Extract the [x, y] coordinate from the center of the cell holding the provided text.  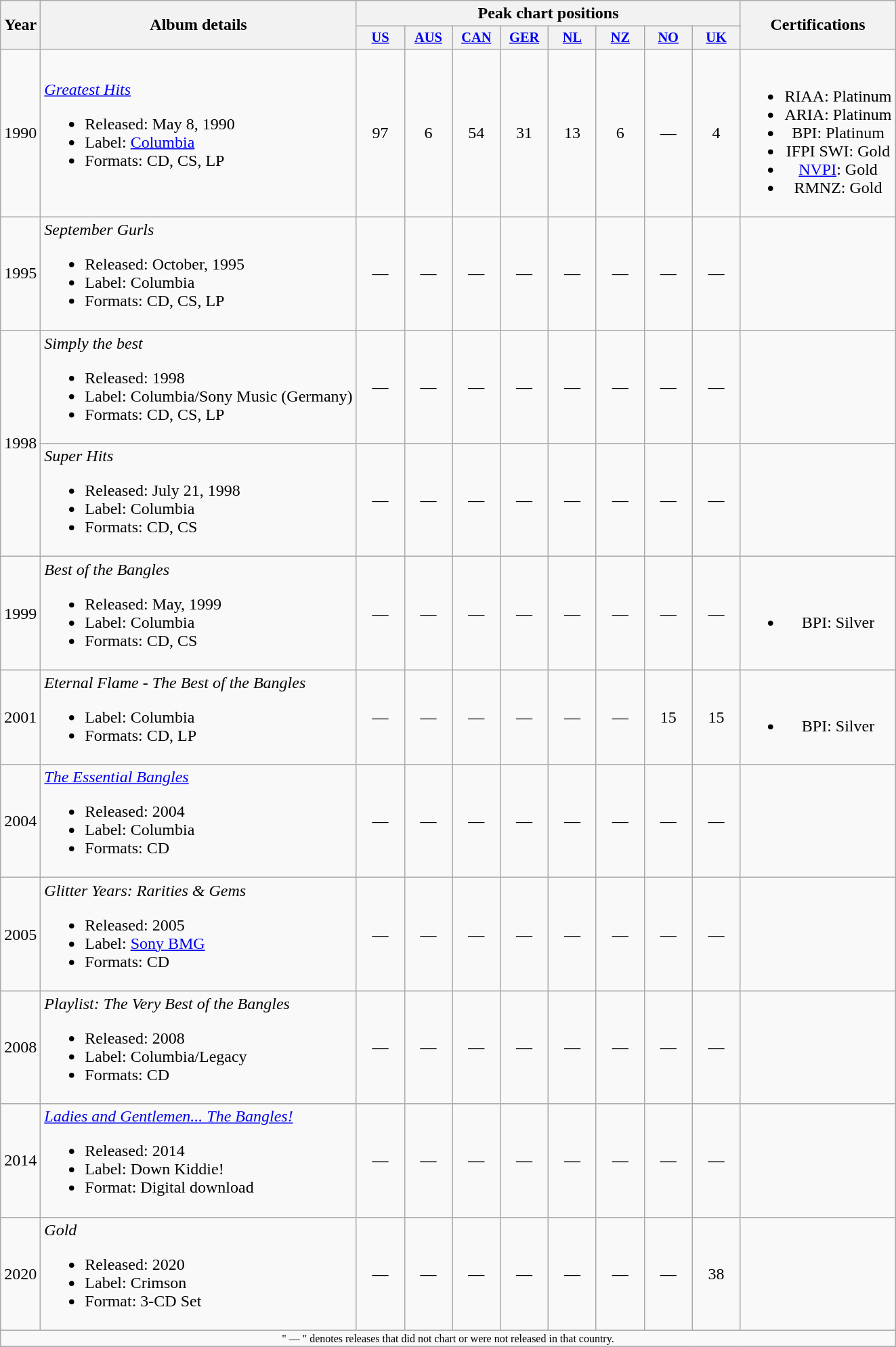
Greatest HitsReleased: May 8, 1990Label: ColumbiaFormats: CD, CS, LP [198, 133]
97 [381, 133]
Playlist: The Very Best of the BanglesReleased: 2008Label: Columbia/LegacyFormats: CD [198, 1047]
2005 [20, 935]
September GurlsReleased: October, 1995Label: ColumbiaFormats: CD, CS, LP [198, 274]
GoldReleased: 2020Label: CrimsonFormat: 3-CD Set [198, 1273]
54 [477, 133]
Year [20, 25]
13 [573, 133]
AUS [428, 38]
Album details [198, 25]
US [381, 38]
1999 [20, 614]
Best of the BanglesReleased: May, 1999Label: ColumbiaFormats: CD, CS [198, 614]
NO [668, 38]
1998 [20, 444]
CAN [477, 38]
38 [717, 1273]
1995 [20, 274]
Glitter Years: Rarities & GemsReleased: 2005Label: Sony BMGFormats: CD [198, 935]
1990 [20, 133]
2008 [20, 1047]
Eternal Flame - The Best of the BanglesLabel: ColumbiaFormats: CD, LP [198, 717]
GER [524, 38]
RIAA: PlatinumARIA: PlatinumBPI: PlatinumIFPI SWI: GoldNVPI: GoldRMNZ: Gold [818, 133]
UK [717, 38]
Super HitsReleased: July 21, 1998Label: ColumbiaFormats: CD, CS [198, 500]
Simply the bestReleased: 1998Label: Columbia/Sony Music (Germany)Formats: CD, CS, LP [198, 387]
" — " denotes releases that did not chart or were not released in that country. [448, 1338]
The Essential BanglesReleased: 2004Label: ColumbiaFormats: CD [198, 821]
Peak chart positions [549, 14]
31 [524, 133]
Certifications [818, 25]
2004 [20, 821]
4 [717, 133]
NL [573, 38]
2014 [20, 1161]
Ladies and Gentlemen... The Bangles!Released: 2014Label: Down Kiddie!Format: Digital download [198, 1161]
2020 [20, 1273]
2001 [20, 717]
NZ [620, 38]
